For the text-containing cell, return its midpoint in [X, Y] coordinate format. 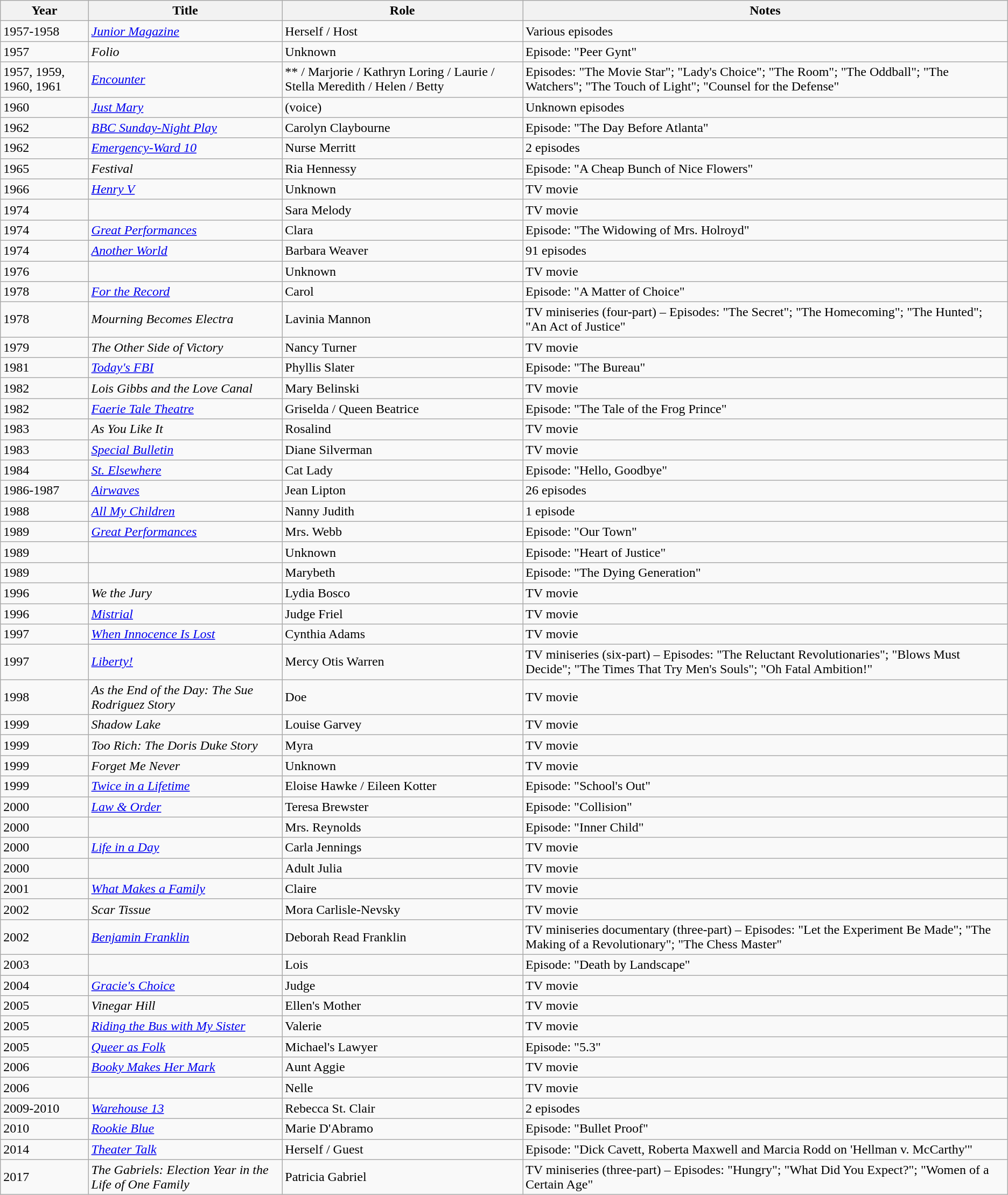
Queer as Folk [185, 1047]
Episode: "Peer Gynt" [766, 52]
Rosalind [403, 429]
Life in a Day [185, 848]
Warehouse 13 [185, 1108]
As the End of the Day: The Sue Rodriguez Story [185, 697]
All My Children [185, 511]
Mary Belinski [403, 388]
Episode: "Inner Child" [766, 827]
Mrs. Webb [403, 532]
The Other Side of Victory [185, 347]
For the Record [185, 292]
1984 [44, 470]
Mourning Becomes Electra [185, 320]
Mercy Otis Warren [403, 662]
Role [403, 11]
Eloise Hawke / Eileen Kotter [403, 786]
1979 [44, 347]
TV miniseries (four-part) – Episodes: "The Secret"; "The Homecoming"; "The Hunted"; "An Act of Justice" [766, 320]
Mrs. Reynolds [403, 827]
Sara Melody [403, 209]
Episodes: "The Movie Star"; "Lady's Choice"; "The Room"; "The Oddball"; "The Watchers"; "The Touch of Light"; "Counsel for the Defense" [766, 80]
Carla Jennings [403, 848]
TV miniseries (six-part) – Episodes: "The Reluctant Revolutionaries"; "Blows Must Decide"; "The Times That Try Men's Souls"; "Oh Fatal Ambition!" [766, 662]
Liberty! [185, 662]
When Innocence Is Lost [185, 634]
Episode: "Bullet Proof" [766, 1129]
Episode: "Dick Cavett, Roberta Maxwell and Marcia Rodd on 'Hellman v. McCarthy'" [766, 1149]
Deborah Read Franklin [403, 937]
Special Bulletin [185, 450]
2009-2010 [44, 1108]
Twice in a Lifetime [185, 786]
Episode: "The Day Before Atlanta" [766, 128]
Mora Carlisle-Nevsky [403, 909]
Various episodes [766, 31]
Doe [403, 697]
Episode: "The Widowing of Mrs. Holroyd" [766, 230]
Clara [403, 230]
We the Jury [185, 593]
2010 [44, 1129]
Title [185, 11]
TV miniseries (three-part) – Episodes: "Hungry"; "What Did You Expect?"; "Women of a Certain Age" [766, 1177]
Emergency-Ward 10 [185, 148]
The Gabriels: Election Year in the Life of One Family [185, 1177]
Folio [185, 52]
Episode: "The Dying Generation" [766, 572]
Nurse Merritt [403, 148]
(voice) [403, 107]
Nanny Judith [403, 511]
1960 [44, 107]
Episode: "The Tale of the Frog Prince" [766, 409]
1981 [44, 368]
Valerie [403, 1026]
Nancy Turner [403, 347]
Benjamin Franklin [185, 937]
1988 [44, 511]
Carolyn Claybourne [403, 128]
Aunt Aggie [403, 1067]
What Makes a Family [185, 889]
Episode: "School's Out" [766, 786]
Diane Silverman [403, 450]
Griselda / Queen Beatrice [403, 409]
Judge Friel [403, 613]
2014 [44, 1149]
Law & Order [185, 807]
Cat Lady [403, 470]
Lois [403, 965]
1998 [44, 697]
Barbara Weaver [403, 250]
TV miniseries documentary (three-part) – Episodes: "Let the Experiment Be Made"; "The Making of a Revolutionary"; "The Chess Master" [766, 937]
Too Rich: The Doris Duke Story [185, 745]
1965 [44, 169]
Patricia Gabriel [403, 1177]
St. Elsewhere [185, 470]
Episode: "A Matter of Choice" [766, 292]
Rebecca St. Clair [403, 1108]
Episode: "A Cheap Bunch of Nice Flowers" [766, 169]
Just Mary [185, 107]
Lavinia Mannon [403, 320]
Marie D'Abramo [403, 1129]
Year [44, 11]
Riding the Bus with My Sister [185, 1026]
Festival [185, 169]
Mistrial [185, 613]
Teresa Brewster [403, 807]
Judge [403, 985]
Jean Lipton [403, 491]
Louise Garvey [403, 725]
Adult Julia [403, 868]
Theater Talk [185, 1149]
Gracie's Choice [185, 985]
Cynthia Adams [403, 634]
Episode: "Death by Landscape" [766, 965]
Notes [766, 11]
Myra [403, 745]
Vinegar Hill [185, 1006]
Episode: "Our Town" [766, 532]
1986-1987 [44, 491]
Phyllis Slater [403, 368]
Lois Gibbs and the Love Canal [185, 388]
Carol [403, 292]
1966 [44, 189]
1 episode [766, 511]
1957-1958 [44, 31]
Episode: "The Bureau" [766, 368]
2003 [44, 965]
Forget Me Never [185, 766]
Episode: "Heart of Justice" [766, 552]
2004 [44, 985]
2001 [44, 889]
Another World [185, 250]
Ellen's Mother [403, 1006]
Episode: "Collision" [766, 807]
Shadow Lake [185, 725]
Claire [403, 889]
2017 [44, 1177]
Michael's Lawyer [403, 1047]
1957, 1959, 1960, 1961 [44, 80]
91 episodes [766, 250]
BBC Sunday-Night Play [185, 128]
Junior Magazine [185, 31]
26 episodes [766, 491]
As You Like It [185, 429]
Henry V [185, 189]
Nelle [403, 1088]
Airwaves [185, 491]
1976 [44, 271]
Episode: "Hello, Goodbye" [766, 470]
Booky Makes Her Mark [185, 1067]
Rookie Blue [185, 1129]
** / Marjorie / Kathryn Loring / Laurie / Stella Meredith / Helen / Betty [403, 80]
Today's FBI [185, 368]
Faerie Tale Theatre [185, 409]
Ria Hennessy [403, 169]
Herself / Guest [403, 1149]
Lydia Bosco [403, 593]
Episode: "5.3" [766, 1047]
Unknown episodes [766, 107]
Marybeth [403, 572]
Encounter [185, 80]
1957 [44, 52]
Herself / Host [403, 31]
Scar Tissue [185, 909]
